Find where the given text appears and provide that cell's center as (x, y) coordinate. 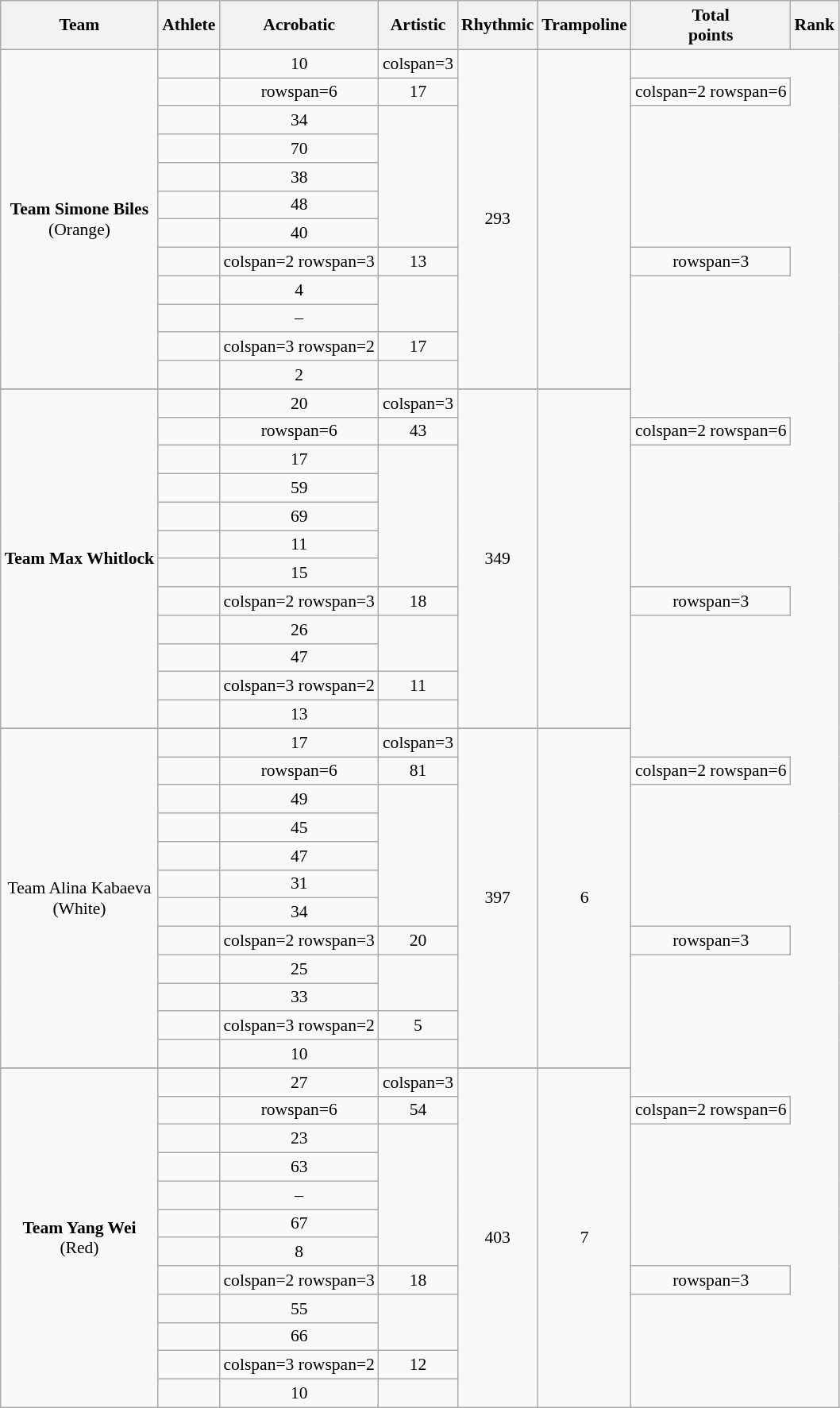
Trampoline (584, 25)
59 (299, 488)
397 (497, 898)
4 (299, 290)
Team (79, 25)
Team Max Whitlock (79, 559)
8 (299, 1252)
67 (299, 1224)
63 (299, 1167)
31 (299, 884)
33 (299, 997)
25 (299, 969)
69 (299, 516)
38 (299, 177)
81 (418, 771)
48 (299, 205)
43 (418, 431)
Rhythmic (497, 25)
293 (497, 219)
Team Alina Kabaeva(White) (79, 898)
26 (299, 630)
7 (584, 1238)
Rank (815, 25)
66 (299, 1337)
40 (299, 233)
403 (497, 1238)
70 (299, 149)
Team Simone Biles(Orange) (79, 219)
49 (299, 800)
Artistic (418, 25)
Athlete (189, 25)
6 (584, 898)
5 (418, 1026)
15 (299, 573)
12 (418, 1365)
23 (299, 1139)
Team Yang Wei(Red) (79, 1238)
27 (299, 1082)
45 (299, 827)
2 (299, 375)
54 (418, 1110)
55 (299, 1309)
Acrobatic (299, 25)
Totalpoints (711, 25)
349 (497, 559)
